Determine the [X, Y] coordinate at the center of the cell enclosing the given text.  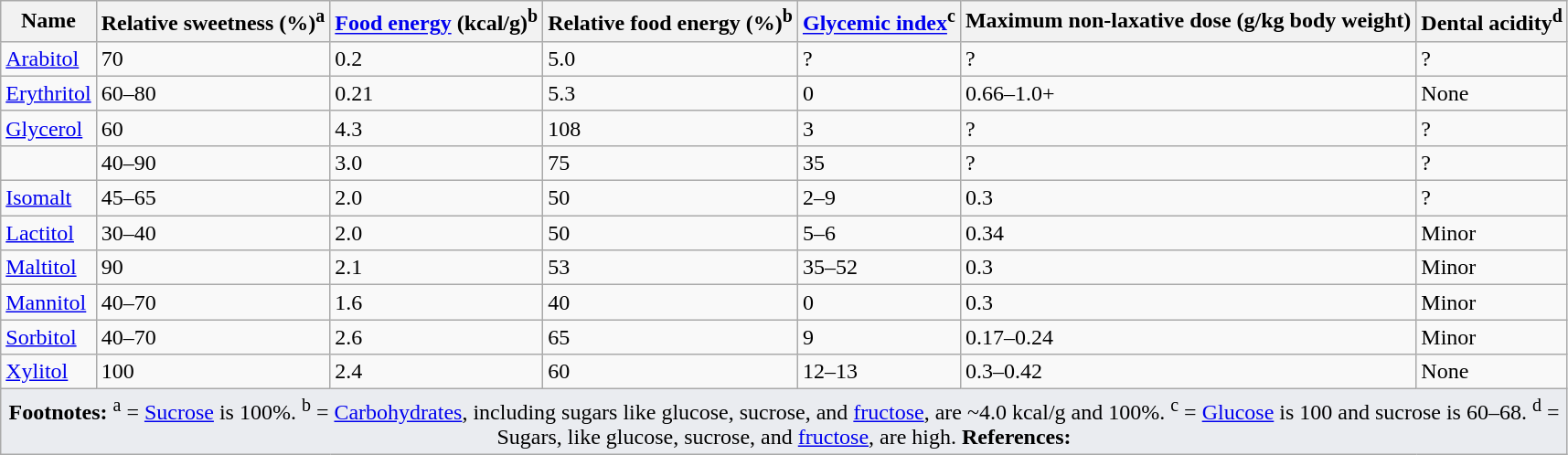
3 [879, 128]
Dental acidityd [1492, 22]
2–9 [879, 198]
Glycemic indexc [879, 22]
Arabitol [48, 58]
Lactitol [48, 233]
Food energy (kcal/g)b [437, 22]
Relative food energy (%)b [671, 22]
Relative sweetness (%)a [213, 22]
Mannitol [48, 302]
Name [48, 22]
40–90 [213, 163]
60–80 [213, 93]
2.6 [437, 337]
Xylitol [48, 372]
5.3 [671, 93]
0.21 [437, 93]
Erythritol [48, 93]
0.3–0.42 [1188, 372]
Maltitol [48, 268]
45–65 [213, 198]
108 [671, 128]
0.34 [1188, 233]
Sorbitol [48, 337]
9 [879, 337]
Glycerol [48, 128]
5.0 [671, 58]
90 [213, 268]
65 [671, 337]
2.4 [437, 372]
53 [671, 268]
0.17–0.24 [1188, 337]
100 [213, 372]
2.1 [437, 268]
5–6 [879, 233]
3.0 [437, 163]
0.2 [437, 58]
30–40 [213, 233]
Isomalt [48, 198]
35 [879, 163]
12–13 [879, 372]
40 [671, 302]
4.3 [437, 128]
1.6 [437, 302]
35–52 [879, 268]
75 [671, 163]
70 [213, 58]
Maximum non-laxative dose (g/kg body weight) [1188, 22]
0.66–1.0+ [1188, 93]
